Output the (X, Y) coordinate of the center of the cell containing the given text.  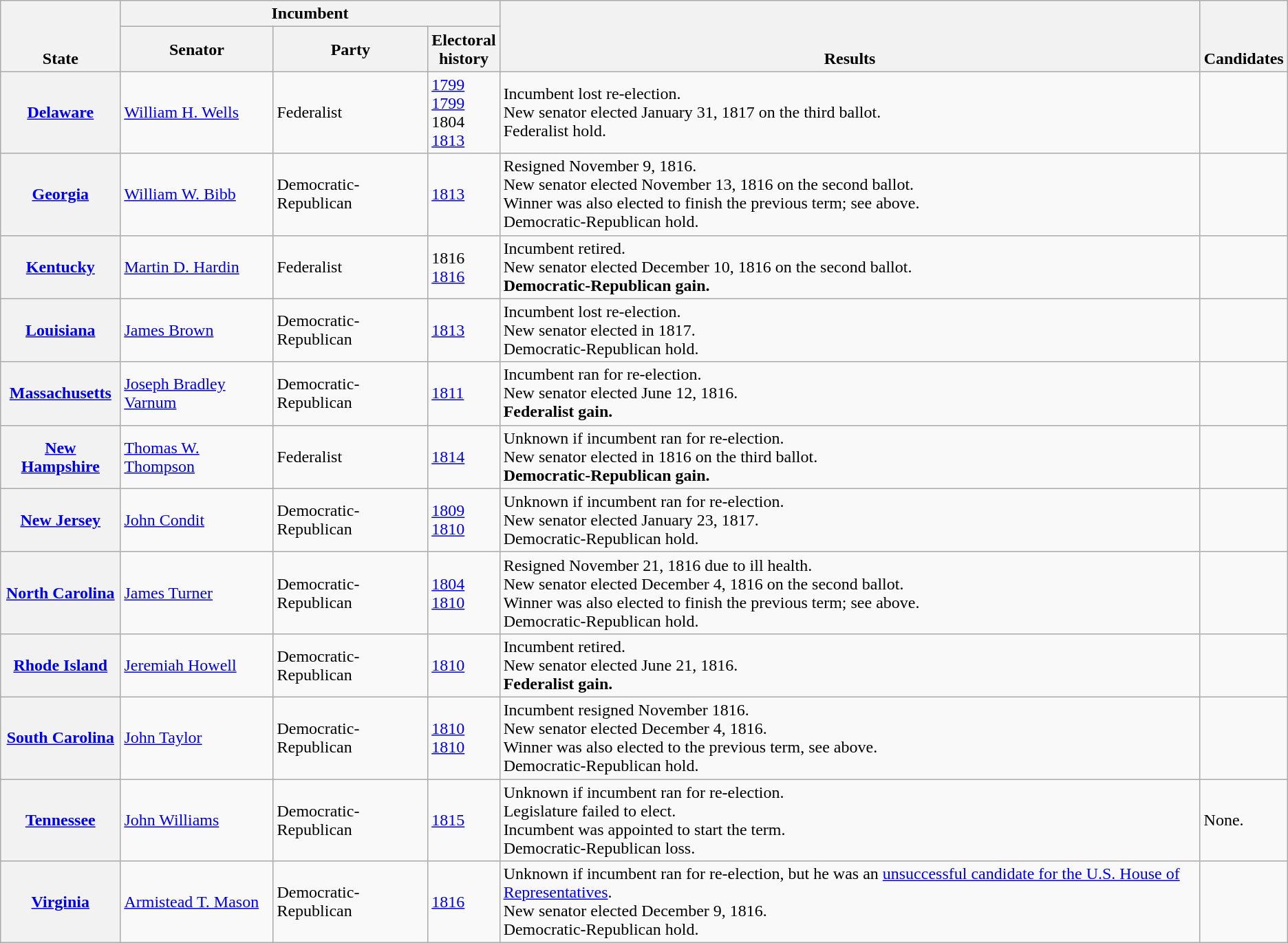
1810 (464, 665)
Delaware (61, 113)
Incumbent ran for re-election.New senator elected June 12, 1816.Federalist gain. (850, 393)
Unknown if incumbent ran for re-election.New senator elected January 23, 1817.Democratic-Republican hold. (850, 520)
William W. Bibb (197, 194)
None. (1244, 820)
Louisiana (61, 330)
Incumbent retired.New senator elected December 10, 1816 on the second ballot.Democratic-Republican gain. (850, 267)
Incumbent lost re-election.New senator elected in 1817.Democratic-Republican hold. (850, 330)
Party (351, 50)
Martin D. Hardin (197, 267)
State (61, 36)
Unknown if incumbent ran for re-election.New senator elected in 1816 on the third ballot.Democratic-Republican gain. (850, 457)
18041810 (464, 593)
Georgia (61, 194)
1810 1810 (464, 737)
Massachusetts (61, 393)
1811 (464, 393)
Results (850, 36)
North Carolina (61, 593)
New Jersey (61, 520)
1799 17991804 1813 (464, 113)
Virginia (61, 902)
Candidates (1244, 36)
Thomas W. Thompson (197, 457)
1816 1816 (464, 267)
Jeremiah Howell (197, 665)
Senator (197, 50)
1814 (464, 457)
John Taylor (197, 737)
1816 (464, 902)
James Brown (197, 330)
Tennessee (61, 820)
William H. Wells (197, 113)
John Condit (197, 520)
1809 1810 (464, 520)
Incumbent lost re-election.New senator elected January 31, 1817 on the third ballot.Federalist hold. (850, 113)
Electoralhistory (464, 50)
Unknown if incumbent ran for re-election.Legislature failed to elect.Incumbent was appointed to start the term.Democratic-Republican loss. (850, 820)
Joseph Bradley Varnum (197, 393)
1815 (464, 820)
Kentucky (61, 267)
South Carolina (61, 737)
New Hampshire (61, 457)
James Turner (197, 593)
John Williams (197, 820)
Incumbent (310, 14)
Rhode Island (61, 665)
Armistead T. Mason (197, 902)
Incumbent retired.New senator elected June 21, 1816.Federalist gain. (850, 665)
